Detect which cell encompasses the target text, then output its (x, y) center coordinate. 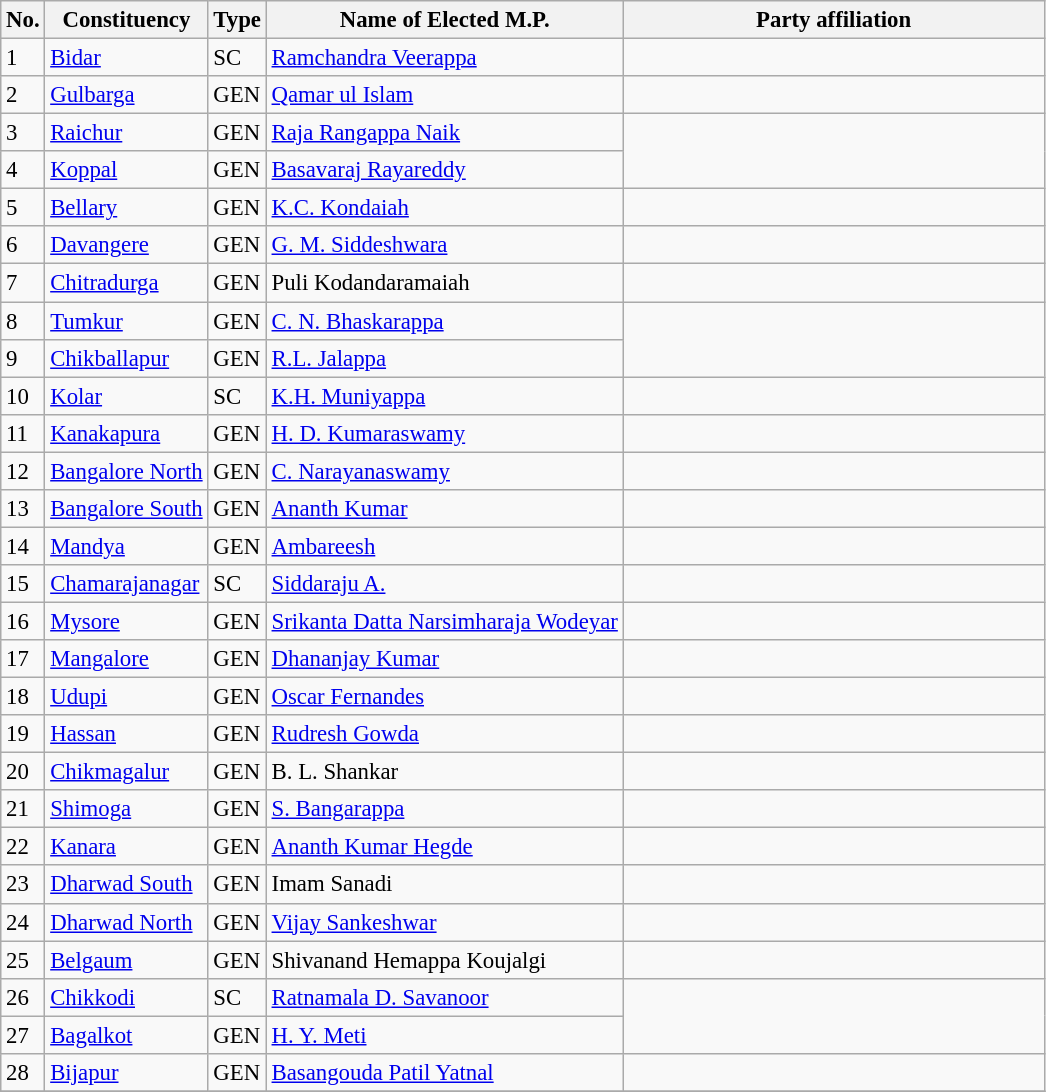
H. D. Kumaraswamy (444, 433)
Shivanand Hemappa Koujalgi (444, 960)
Ananth Kumar Hegde (444, 847)
Type (237, 20)
14 (23, 546)
Gulbarga (126, 95)
Kanara (126, 847)
27 (23, 1035)
Mandya (126, 546)
Srikanta Datta Narsimharaja Wodeyar (444, 621)
Chikmagalur (126, 772)
13 (23, 509)
Chikballapur (126, 358)
Qamar ul Islam (444, 95)
11 (23, 433)
Party affiliation (834, 20)
Hassan (126, 734)
3 (23, 133)
25 (23, 960)
Dharwad South (126, 885)
5 (23, 208)
Rudresh Gowda (444, 734)
1 (23, 58)
Basavaraj Rayareddy (444, 170)
Oscar Fernandes (444, 697)
Koppal (126, 170)
C. N. Bhaskarappa (444, 321)
Bellary (126, 208)
10 (23, 396)
12 (23, 471)
R.L. Jalappa (444, 358)
Chamarajanagar (126, 584)
Kolar (126, 396)
Puli Kodandaramaiah (444, 283)
Siddaraju A. (444, 584)
20 (23, 772)
B. L. Shankar (444, 772)
19 (23, 734)
Bangalore North (126, 471)
Basangouda Patil Yatnal (444, 1073)
17 (23, 659)
Dharwad North (126, 922)
Davangere (126, 245)
Name of Elected M.P. (444, 20)
Kanakapura (126, 433)
28 (23, 1073)
Bangalore South (126, 509)
Ramchandra Veerappa (444, 58)
Mysore (126, 621)
Tumkur (126, 321)
Bagalkot (126, 1035)
Belgaum (126, 960)
18 (23, 697)
K.H. Muniyappa (444, 396)
7 (23, 283)
Ananth Kumar (444, 509)
15 (23, 584)
Shimoga (126, 809)
8 (23, 321)
Ambareesh (444, 546)
26 (23, 997)
24 (23, 922)
2 (23, 95)
S. Bangarappa (444, 809)
Raja Rangappa Naik (444, 133)
Dhananjay Kumar (444, 659)
Bijapur (126, 1073)
21 (23, 809)
Ratnamala D. Savanoor (444, 997)
23 (23, 885)
Constituency (126, 20)
6 (23, 245)
Chikkodi (126, 997)
K.C. Kondaiah (444, 208)
Chitradurga (126, 283)
Vijay Sankeshwar (444, 922)
No. (23, 20)
16 (23, 621)
H. Y. Meti (444, 1035)
Mangalore (126, 659)
22 (23, 847)
Imam Sanadi (444, 885)
4 (23, 170)
9 (23, 358)
Udupi (126, 697)
Raichur (126, 133)
Bidar (126, 58)
C. Narayanaswamy (444, 471)
G. M. Siddeshwara (444, 245)
